Capture the cell that displays the provided text and extract its [X, Y] central coordinate. 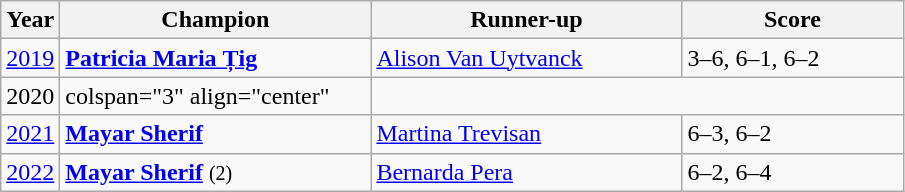
Runner-up [526, 20]
Mayar Sherif [216, 134]
2019 [30, 58]
Mayar Sherif (2) [216, 172]
Champion [216, 20]
3–6, 6–1, 6–2 [792, 58]
Martina Trevisan [526, 134]
6–3, 6–2 [792, 134]
Score [792, 20]
Patricia Maria Țig [216, 58]
Bernarda Pera [526, 172]
colspan="3" align="center" [216, 96]
2020 [30, 96]
2022 [30, 172]
Year [30, 20]
Alison Van Uytvanck [526, 58]
6–2, 6–4 [792, 172]
2021 [30, 134]
